Identify which cell holds the provided text, then report its [x, y] central coordinate. 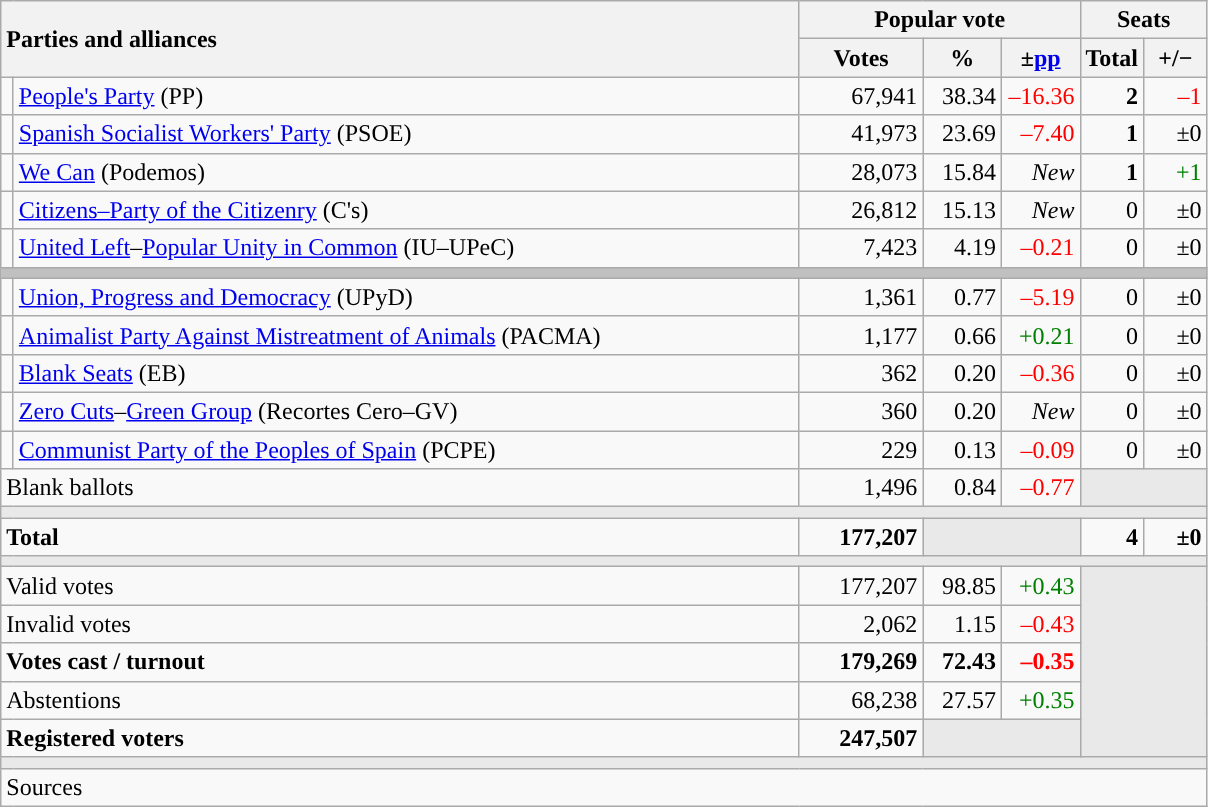
% [962, 58]
1.15 [962, 624]
0.66 [962, 335]
0.84 [962, 488]
67,941 [861, 96]
27.57 [962, 700]
Abstentions [400, 700]
People's Party (PP) [406, 96]
0.77 [962, 297]
Parties and alliances [400, 39]
23.69 [962, 134]
2 [1112, 96]
41,973 [861, 134]
–16.36 [1040, 96]
Sources [604, 787]
–5.19 [1040, 297]
–7.40 [1040, 134]
–0.21 [1040, 248]
28,073 [861, 172]
United Left–Popular Unity in Common (IU–UPeC) [406, 248]
Votes [861, 58]
2,062 [861, 624]
Communist Party of the Peoples of Spain (PCPE) [406, 449]
72.43 [962, 662]
+/− [1176, 58]
+0.35 [1040, 700]
1,361 [861, 297]
7,423 [861, 248]
362 [861, 373]
±pp [1040, 58]
Citizens–Party of the Citizenry (C's) [406, 210]
–0.36 [1040, 373]
15.13 [962, 210]
0.13 [962, 449]
26,812 [861, 210]
229 [861, 449]
179,269 [861, 662]
68,238 [861, 700]
1,177 [861, 335]
+1 [1176, 172]
–0.77 [1040, 488]
Seats [1144, 20]
15.84 [962, 172]
Valid votes [400, 586]
–0.43 [1040, 624]
360 [861, 411]
+0.21 [1040, 335]
Popular vote [940, 20]
4.19 [962, 248]
Zero Cuts–Green Group (Recortes Cero–GV) [406, 411]
Blank ballots [400, 488]
247,507 [861, 738]
+0.43 [1040, 586]
Animalist Party Against Mistreatment of Animals (PACMA) [406, 335]
1,496 [861, 488]
Invalid votes [400, 624]
4 [1112, 537]
–1 [1176, 96]
Votes cast / turnout [400, 662]
Blank Seats (EB) [406, 373]
–0.35 [1040, 662]
We Can (Podemos) [406, 172]
38.34 [962, 96]
Registered voters [400, 738]
98.85 [962, 586]
Union, Progress and Democracy (UPyD) [406, 297]
Spanish Socialist Workers' Party (PSOE) [406, 134]
–0.09 [1040, 449]
